Determine the [X, Y] coordinate at the center of the cell enclosing the given text.  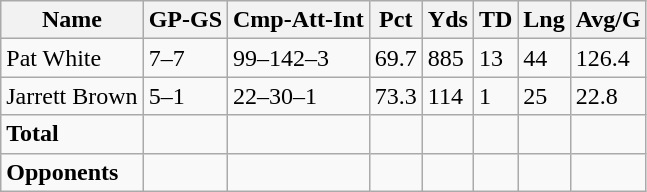
126.4 [608, 58]
Avg/G [608, 20]
Yds [448, 20]
99–142–3 [299, 58]
25 [544, 96]
Total [72, 134]
Pct [396, 20]
Lng [544, 20]
TD [495, 20]
Pat White [72, 58]
22.8 [608, 96]
Opponents [72, 172]
73.3 [396, 96]
Name [72, 20]
5–1 [185, 96]
114 [448, 96]
Cmp-Att-Int [299, 20]
22–30–1 [299, 96]
885 [448, 58]
1 [495, 96]
GP-GS [185, 20]
7–7 [185, 58]
13 [495, 58]
44 [544, 58]
Jarrett Brown [72, 96]
69.7 [396, 58]
